For the text-containing cell, return its midpoint in [x, y] coordinate format. 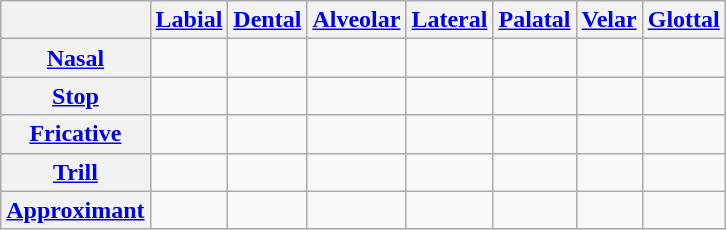
Lateral [450, 20]
Dental [268, 20]
Fricative [76, 134]
Nasal [76, 58]
Stop [76, 96]
Palatal [534, 20]
Velar [609, 20]
Alveolar [356, 20]
Glottal [684, 20]
Trill [76, 172]
Labial [189, 20]
Approximant [76, 210]
